Provide the [x, y] coordinate of the cell's center where the given text is located.  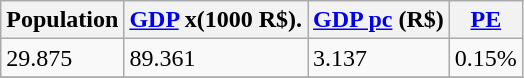
3.137 [379, 58]
GDP pc (R$) [379, 20]
Population [62, 20]
GDP x(1000 R$). [216, 20]
89.361 [216, 58]
29.875 [62, 58]
0.15% [486, 58]
PE [486, 20]
